Extract the [x, y] coordinate from the center of the cell holding the provided text.  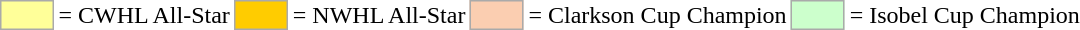
= CWHL All-Star [144, 15]
= Clarkson Cup Champion [658, 15]
= NWHL All-Star [379, 15]
